Identify which cell holds the provided text, then report its [X, Y] central coordinate. 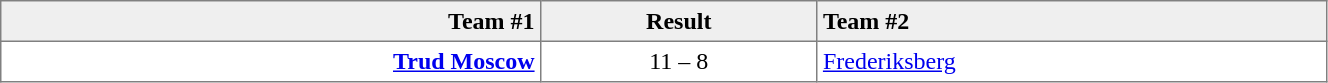
Trud Moscow [272, 61]
11 – 8 [678, 61]
Team #2 [1071, 21]
Result [678, 21]
Team #1 [272, 21]
Frederiksberg [1071, 61]
